Detect which cell encompasses the target text, then output its [X, Y] center coordinate. 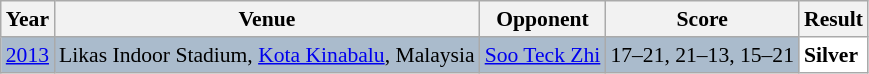
Venue [267, 19]
Result [834, 19]
2013 [28, 55]
Silver [834, 55]
17–21, 21–13, 15–21 [702, 55]
Score [702, 19]
Opponent [543, 19]
Likas Indoor Stadium, Kota Kinabalu, Malaysia [267, 55]
Year [28, 19]
Soo Teck Zhi [543, 55]
